Return the (x, y) coordinate for the center point of the cell that contains the specified text.  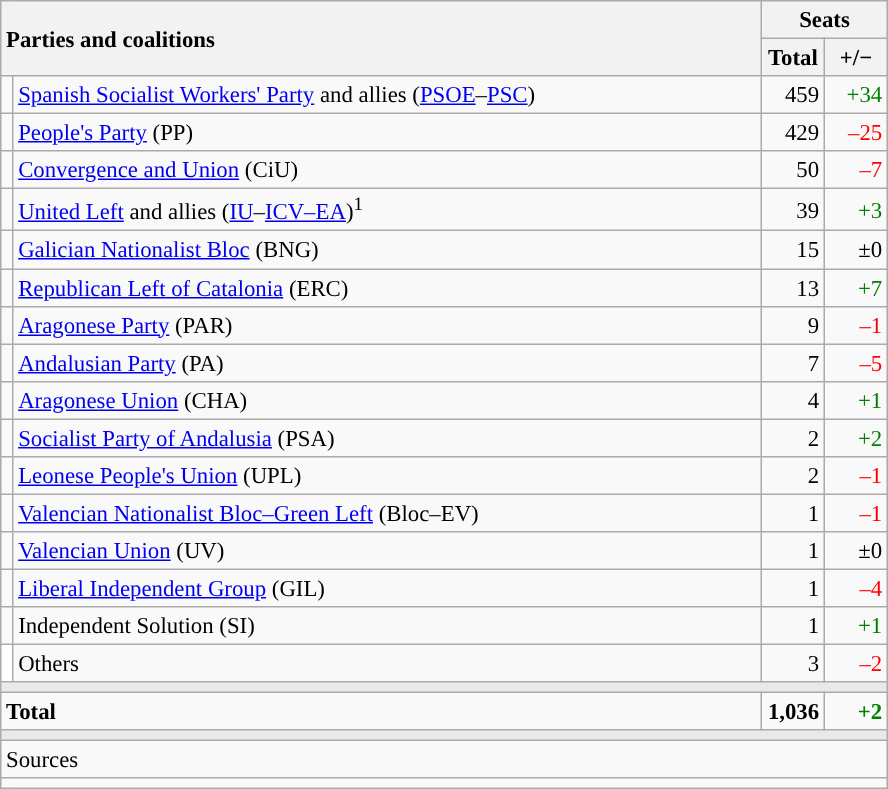
+7 (856, 288)
Valencian Nationalist Bloc–Green Left (Bloc–EV) (387, 513)
Others (387, 664)
50 (792, 170)
–7 (856, 170)
–4 (856, 588)
Aragonese Party (PAR) (387, 325)
Seats (824, 20)
9 (792, 325)
4 (792, 400)
Sources (444, 760)
Convergence and Union (CiU) (387, 170)
Liberal Independent Group (GIL) (387, 588)
39 (792, 210)
Socialist Party of Andalusia (PSA) (387, 438)
15 (792, 250)
Aragonese Union (CHA) (387, 400)
People's Party (PP) (387, 133)
–25 (856, 133)
United Left and allies (IU–ICV–EA)1 (387, 210)
3 (792, 664)
429 (792, 133)
+34 (856, 95)
7 (792, 363)
–2 (856, 664)
Galician Nationalist Bloc (BNG) (387, 250)
459 (792, 95)
Valencian Union (UV) (387, 551)
1,036 (792, 712)
Andalusian Party (PA) (387, 363)
+/− (856, 58)
–5 (856, 363)
Republican Left of Catalonia (ERC) (387, 288)
Independent Solution (SI) (387, 626)
Spanish Socialist Workers' Party and allies (PSOE–PSC) (387, 95)
Parties and coalitions (382, 38)
13 (792, 288)
Leonese People's Union (UPL) (387, 476)
+3 (856, 210)
